Capture the cell that displays the provided text and extract its [X, Y] central coordinate. 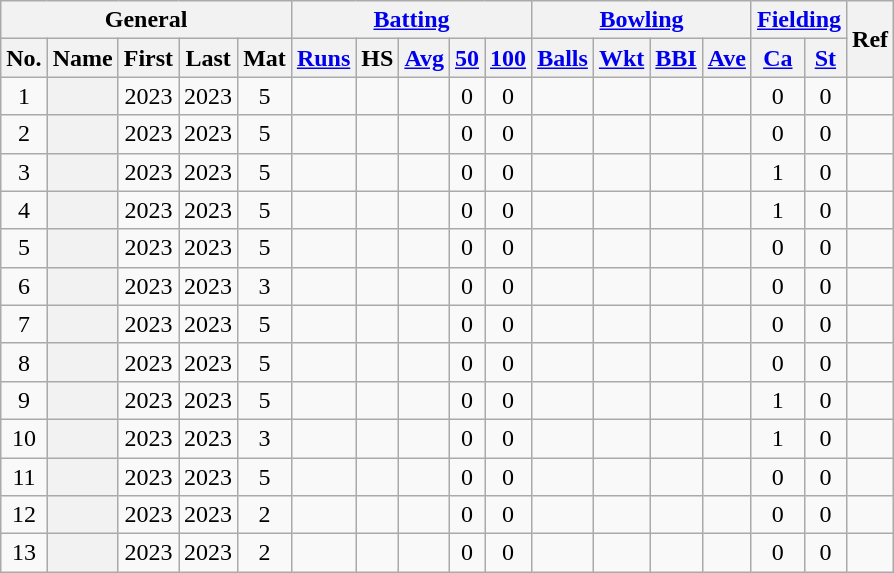
8 [24, 362]
Avg [424, 58]
Mat [265, 58]
St [825, 58]
Last [208, 58]
General [146, 20]
4 [24, 210]
6 [24, 286]
First [148, 58]
9 [24, 400]
12 [24, 515]
10 [24, 438]
Fielding [798, 20]
HS [378, 58]
Ref [870, 39]
13 [24, 553]
7 [24, 324]
Bowling [642, 20]
Balls [563, 58]
Name [82, 58]
Runs [323, 58]
Ave [726, 58]
Batting [411, 20]
50 [466, 58]
BBI [676, 58]
Wkt [621, 58]
Ca [778, 58]
100 [508, 58]
11 [24, 477]
No. [24, 58]
